Locate the cell with the specified text and output its (X, Y) center coordinate. 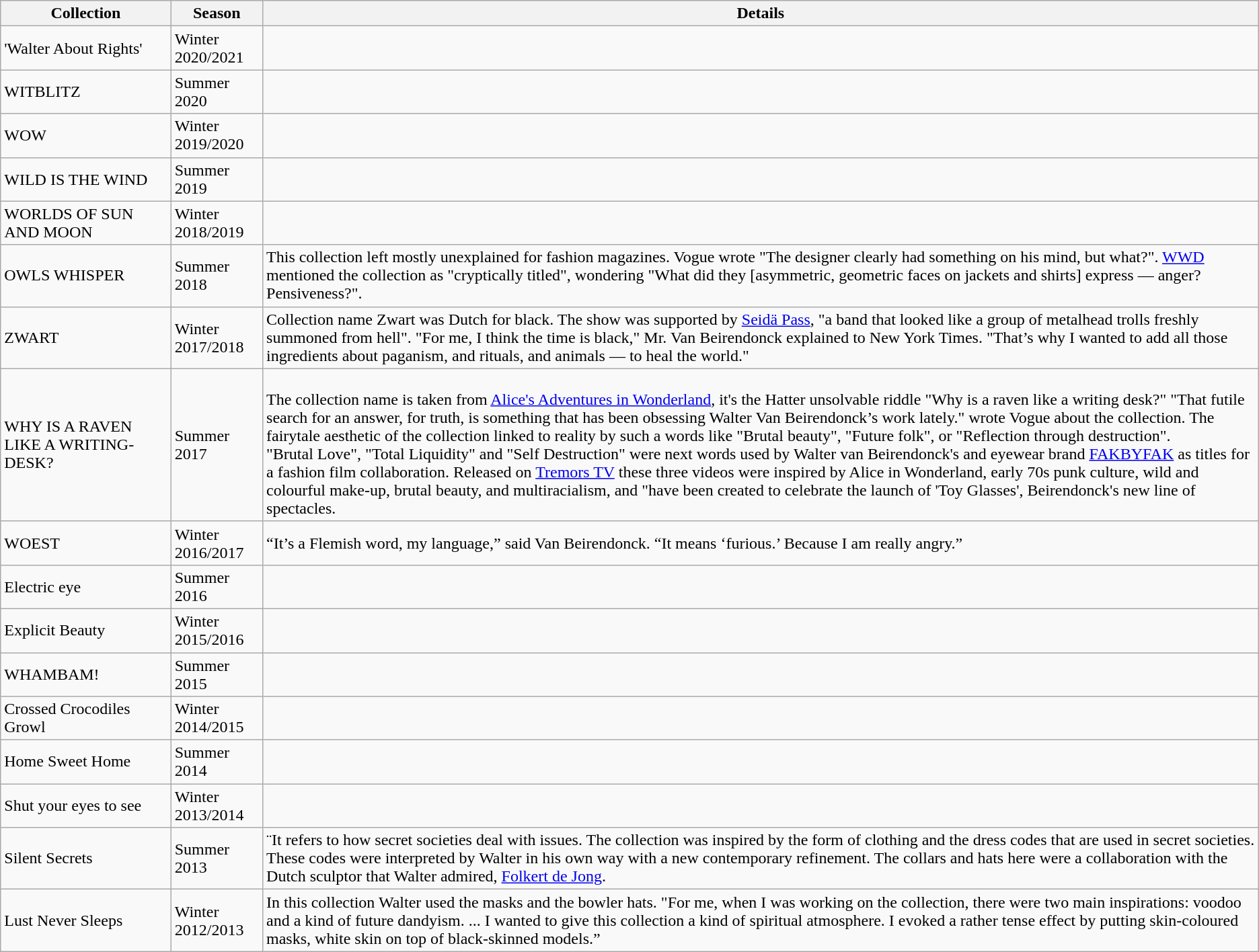
Silent Secrets (86, 859)
Summer 2015 (217, 674)
Lust Never Sleeps (86, 920)
Explicit Beauty (86, 631)
Crossed Crocodiles Growl (86, 718)
Shut your eyes to see (86, 805)
Summer 2018 (217, 276)
Season (217, 13)
Summer 2014 (217, 762)
Summer 2020 (217, 91)
WHAMBAM! (86, 674)
WHY IS A RAVEN LIKE A WRITING-DESK? (86, 445)
ZWART (86, 338)
Winter 2019/2020 (217, 136)
Details (761, 13)
'Walter About Rights' (86, 48)
Summer 2017 (217, 445)
Winter 2012/2013 (217, 920)
Summer 2019 (217, 179)
Summer 2013 (217, 859)
Winter 2013/2014 (217, 805)
Winter 2015/2016 (217, 631)
Summer 2016 (217, 586)
“It’s a Flemish word, my language,” said Van Beirendonck. “It means ‘furious.’ Because I am really angry.” (761, 543)
WILD IS THE WIND (86, 179)
Winter 2014/2015 (217, 718)
OWLS WHISPER (86, 276)
Winter 2020/2021 (217, 48)
Home Sweet Home (86, 762)
Winter 2016/2017 (217, 543)
WOEST (86, 543)
Winter 2018/2019 (217, 223)
WORLDS OF SUN AND MOON (86, 223)
Winter 2017/2018 (217, 338)
Electric eye (86, 586)
Collection (86, 13)
WOW (86, 136)
WITBLITZ (86, 91)
